Locate the cell with the specified text and output its [X, Y] center coordinate. 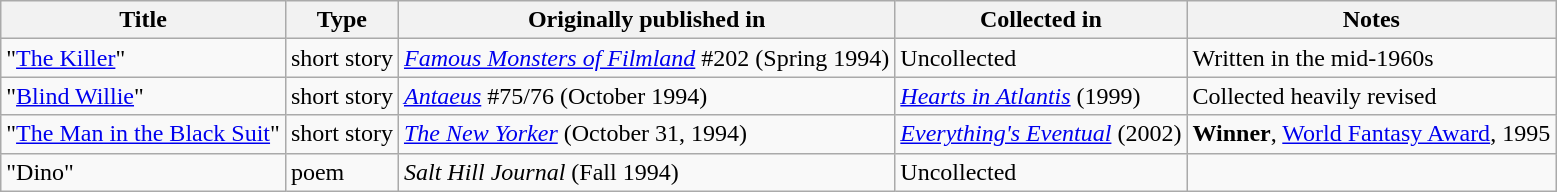
"Dino" [144, 172]
poem [342, 172]
"Blind Willie" [144, 96]
Title [144, 20]
Salt Hill Journal (Fall 1994) [646, 172]
"The Killer" [144, 58]
Antaeus #75/76 (October 1994) [646, 96]
Collected in [1041, 20]
Collected heavily revised [1372, 96]
Famous Monsters of Filmland #202 (Spring 1994) [646, 58]
Notes [1372, 20]
"The Man in the Black Suit" [144, 134]
Hearts in Atlantis (1999) [1041, 96]
Type [342, 20]
The New Yorker (October 31, 1994) [646, 134]
Written in the mid-1960s [1372, 58]
Originally published in [646, 20]
Everything's Eventual (2002) [1041, 134]
Winner, World Fantasy Award, 1995 [1372, 134]
